Scan for the cell matching the given text and deliver its [x, y] coordinate at center. 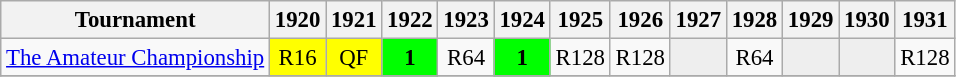
1923 [466, 20]
1927 [698, 20]
1926 [640, 20]
1920 [298, 20]
Tournament [136, 20]
1929 [811, 20]
1925 [580, 20]
1921 [354, 20]
1924 [522, 20]
1928 [754, 20]
1922 [410, 20]
1931 [925, 20]
1930 [867, 20]
R16 [298, 58]
QF [354, 58]
The Amateur Championship [136, 58]
